Return the [X, Y] coordinate for the center point of the cell that contains the specified text.  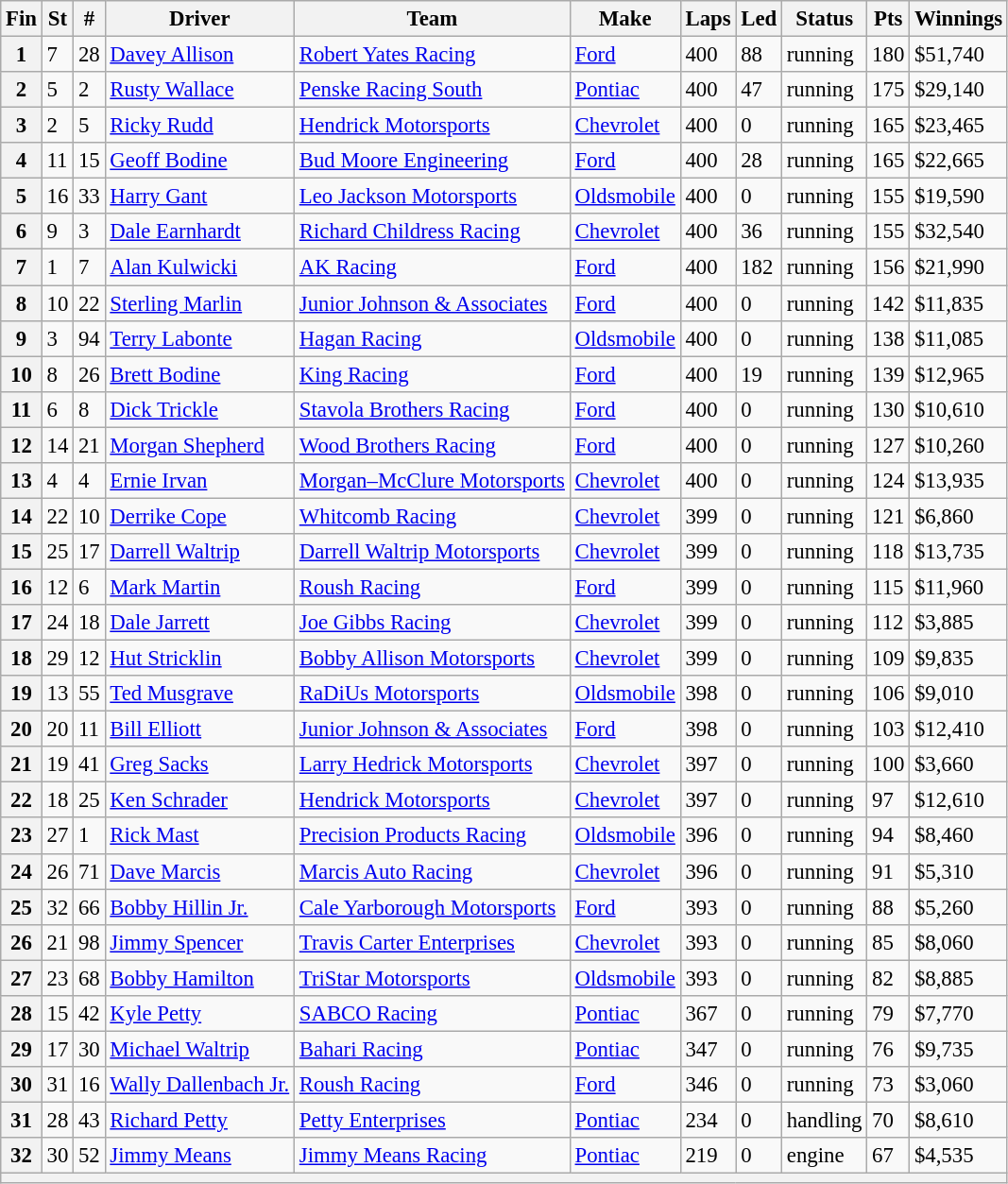
$29,140 [959, 90]
234 [709, 1120]
Dale Jarrett [199, 623]
Bobby Hamilton [199, 978]
68 [89, 978]
$32,540 [959, 232]
$10,610 [959, 409]
Richard Childress Racing [432, 232]
124 [888, 481]
Winnings [959, 19]
$19,590 [959, 197]
47 [760, 90]
$11,085 [959, 338]
115 [888, 587]
52 [89, 1156]
Make [625, 19]
71 [89, 871]
Hut Stricklin [199, 659]
$12,610 [959, 800]
Ernie Irvan [199, 481]
43 [89, 1120]
Petty Enterprises [432, 1120]
$8,610 [959, 1120]
Travis Carter Enterprises [432, 942]
$21,990 [959, 267]
156 [888, 267]
Davey Allison [199, 55]
85 [888, 942]
Jimmy Means Racing [432, 1156]
347 [709, 1049]
handling [824, 1120]
109 [888, 659]
Bobby Hillin Jr. [199, 907]
Dale Earnhardt [199, 232]
66 [89, 907]
55 [89, 694]
142 [888, 303]
$3,660 [959, 764]
175 [888, 90]
TriStar Motorsports [432, 978]
100 [888, 764]
$12,965 [959, 374]
$5,310 [959, 871]
Robert Yates Racing [432, 55]
41 [89, 764]
36 [760, 232]
118 [888, 552]
Rusty Wallace [199, 90]
Bahari Racing [432, 1049]
Wood Brothers Racing [432, 445]
91 [888, 871]
$22,665 [959, 161]
Penske Racing South [432, 90]
121 [888, 516]
70 [888, 1120]
SABCO Racing [432, 1014]
Rick Mast [199, 836]
Precision Products Racing [432, 836]
Brett Bodine [199, 374]
Ricky Rudd [199, 126]
Greg Sacks [199, 764]
RaDiUs Motorsports [432, 694]
Darrell Waltrip Motorsports [432, 552]
42 [89, 1014]
Jimmy Means [199, 1156]
Sterling Marlin [199, 303]
Morgan Shepherd [199, 445]
$7,770 [959, 1014]
$6,860 [959, 516]
$8,885 [959, 978]
$13,735 [959, 552]
Michael Waltrip [199, 1049]
Marcis Auto Racing [432, 871]
Alan Kulwicki [199, 267]
$13,935 [959, 481]
$3,060 [959, 1085]
76 [888, 1049]
Ted Musgrave [199, 694]
Bobby Allison Motorsports [432, 659]
$23,465 [959, 126]
$9,835 [959, 659]
Bill Elliott [199, 729]
Laps [709, 19]
Darrell Waltrip [199, 552]
346 [709, 1085]
33 [89, 197]
Status [824, 19]
Mark Martin [199, 587]
$3,885 [959, 623]
Wally Dallenbach Jr. [199, 1085]
138 [888, 338]
Bud Moore Engineering [432, 161]
Joe Gibbs Racing [432, 623]
King Racing [432, 374]
$11,960 [959, 587]
Leo Jackson Motorsports [432, 197]
139 [888, 374]
St [57, 19]
Dick Trickle [199, 409]
engine [824, 1156]
Geoff Bodine [199, 161]
Cale Yarborough Motorsports [432, 907]
67 [888, 1156]
Pts [888, 19]
# [89, 19]
$51,740 [959, 55]
Ken Schrader [199, 800]
367 [709, 1014]
Fin [22, 19]
Jimmy Spencer [199, 942]
$11,835 [959, 303]
Driver [199, 19]
106 [888, 694]
$8,060 [959, 942]
Larry Hedrick Motorsports [432, 764]
182 [760, 267]
$8,460 [959, 836]
130 [888, 409]
73 [888, 1085]
Morgan–McClure Motorsports [432, 481]
$12,410 [959, 729]
127 [888, 445]
103 [888, 729]
97 [888, 800]
Dave Marcis [199, 871]
Derrike Cope [199, 516]
Whitcomb Racing [432, 516]
Kyle Petty [199, 1014]
$10,260 [959, 445]
219 [709, 1156]
Harry Gant [199, 197]
$5,260 [959, 907]
AK Racing [432, 267]
Stavola Brothers Racing [432, 409]
$9,735 [959, 1049]
Terry Labonte [199, 338]
82 [888, 978]
79 [888, 1014]
$9,010 [959, 694]
Led [760, 19]
112 [888, 623]
Hagan Racing [432, 338]
98 [89, 942]
$4,535 [959, 1156]
Richard Petty [199, 1120]
Team [432, 19]
180 [888, 55]
